Identify which cell holds the provided text, then report its (x, y) central coordinate. 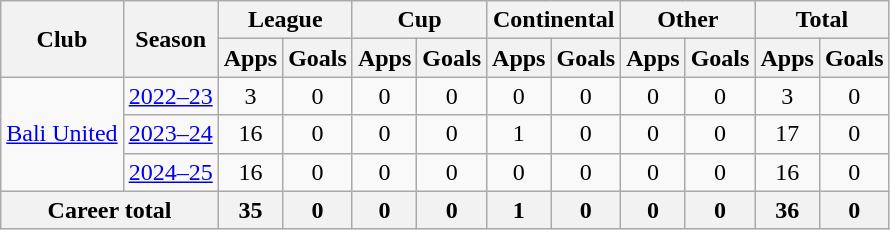
17 (787, 134)
Club (62, 39)
Total (822, 20)
Season (170, 39)
Career total (110, 210)
2023–24 (170, 134)
Continental (554, 20)
2022–23 (170, 96)
2024–25 (170, 172)
Cup (419, 20)
36 (787, 210)
League (285, 20)
Other (688, 20)
35 (250, 210)
Bali United (62, 134)
